Output the [x, y] coordinate of the center of the cell containing the given text.  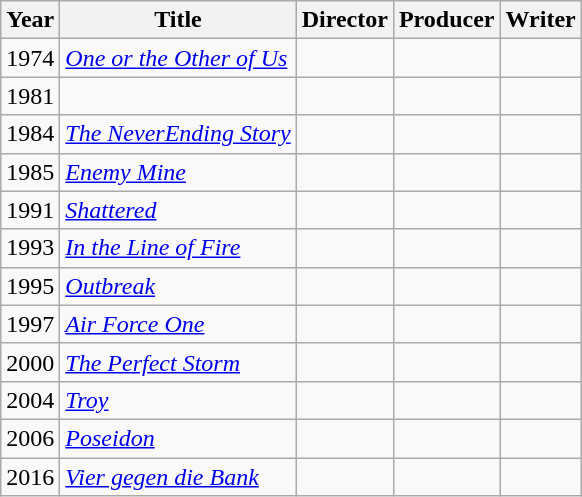
2004 [30, 400]
Title [178, 20]
One or the Other of Us [178, 58]
1995 [30, 286]
The Perfect Storm [178, 362]
Outbreak [178, 286]
2000 [30, 362]
Writer [540, 20]
1981 [30, 96]
Troy [178, 400]
1991 [30, 210]
Producer [446, 20]
The NeverEnding Story [178, 134]
1997 [30, 324]
Shattered [178, 210]
Director [344, 20]
Poseidon [178, 438]
2016 [30, 477]
In the Line of Fire [178, 248]
Vier gegen die Bank [178, 477]
Year [30, 20]
1984 [30, 134]
Enemy Mine [178, 172]
1993 [30, 248]
1985 [30, 172]
1974 [30, 58]
Air Force One [178, 324]
2006 [30, 438]
